Identify which cell holds the provided text, then report its (X, Y) central coordinate. 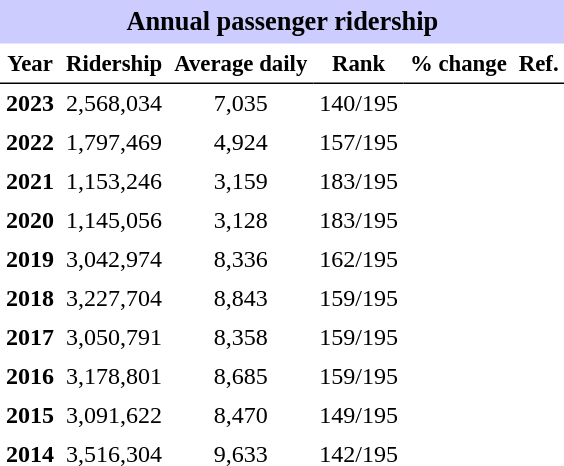
2018 (30, 298)
157/195 (358, 142)
3,050,791 (114, 338)
2016 (30, 376)
Ridership (114, 64)
Average daily (240, 64)
8,470 (240, 416)
2023 (30, 104)
2022 (30, 142)
3,159 (240, 182)
3,042,974 (114, 260)
3,091,622 (114, 416)
1,153,246 (114, 182)
2019 (30, 260)
2,568,034 (114, 104)
140/195 (358, 104)
3,227,704 (114, 298)
4,924 (240, 142)
8,336 (240, 260)
1,145,056 (114, 220)
2020 (30, 220)
149/195 (358, 416)
Rank (358, 64)
8,843 (240, 298)
2017 (30, 338)
3,178,801 (114, 376)
7,035 (240, 104)
8,685 (240, 376)
% change (458, 64)
8,358 (240, 338)
Year (30, 64)
2021 (30, 182)
2015 (30, 416)
162/195 (358, 260)
1,797,469 (114, 142)
3,128 (240, 220)
